Provide the (x, y) coordinate of the cell's center where the given text is located.  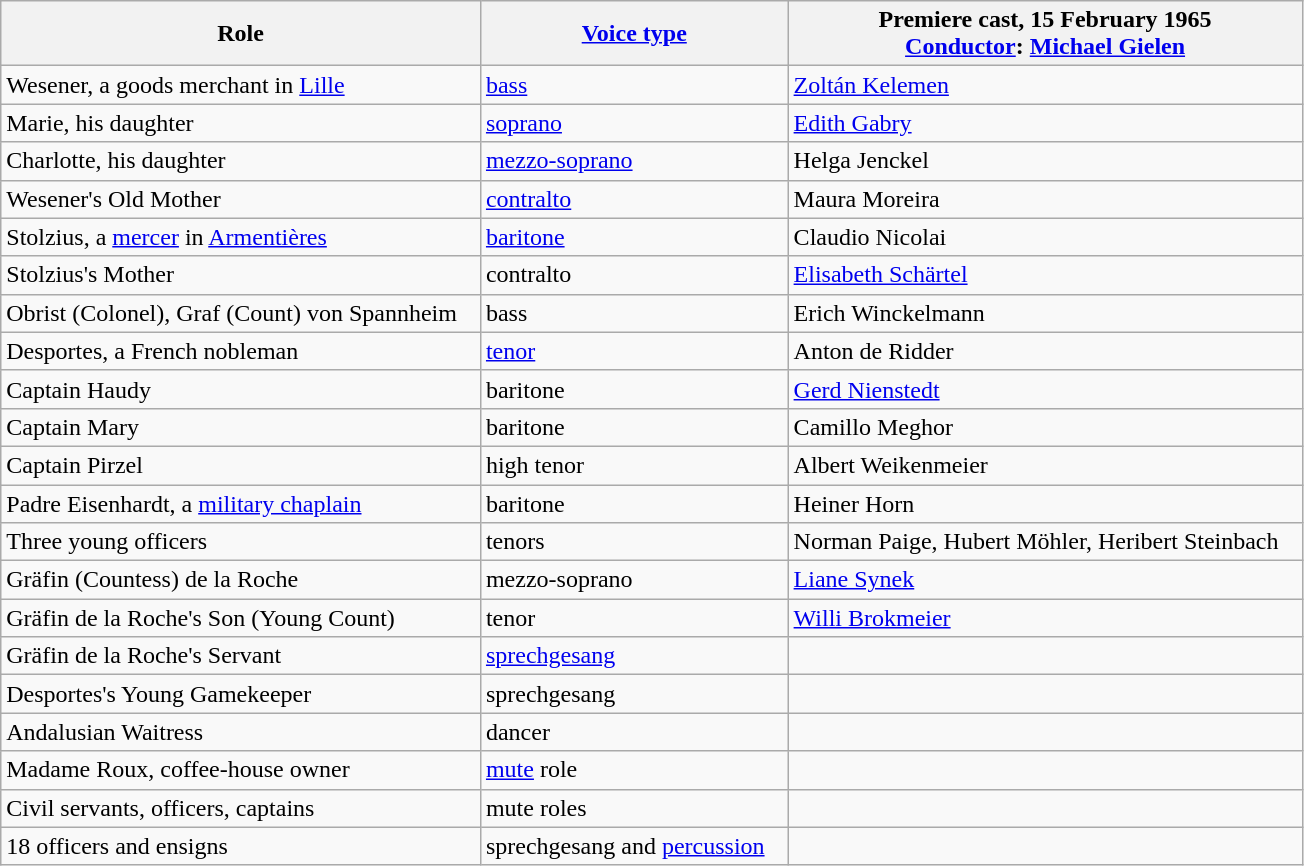
Three young officers (241, 542)
Claudio Nicolai (1045, 237)
Gräfin de la Roche's Son (Young Count) (241, 618)
Elisabeth Schärtel (1045, 275)
Charlotte, his daughter (241, 161)
Gräfin (Countess) de la Roche (241, 580)
18 officers and ensigns (241, 846)
mute role (634, 770)
Voice type (634, 34)
Anton de Ridder (1045, 351)
Wesener's Old Mother (241, 199)
sprechgesang and percussion (634, 846)
Desportes's Young Gamekeeper (241, 694)
Edith Gabry (1045, 123)
Erich Winckelmann (1045, 313)
Heiner Horn (1045, 503)
Role (241, 34)
Captain Haudy (241, 389)
Stolzius's Mother (241, 275)
Captain Mary (241, 427)
Marie, his daughter (241, 123)
soprano (634, 123)
Madame Roux, coffee-house owner (241, 770)
dancer (634, 732)
Captain Pirzel (241, 465)
Desportes, a French nobleman (241, 351)
high tenor (634, 465)
Camillo Meghor (1045, 427)
Norman Paige, Hubert Möhler, Heribert Steinbach (1045, 542)
Zoltán Kelemen (1045, 85)
Maura Moreira (1045, 199)
Albert Weikenmeier (1045, 465)
Padre Eisenhardt, a military chaplain (241, 503)
Andalusian Waitress (241, 732)
Civil servants, officers, captains (241, 808)
Stolzius, a mercer in Armentières (241, 237)
Gräfin de la Roche's Servant (241, 656)
Willi Brokmeier (1045, 618)
Wesener, a goods merchant in Lille (241, 85)
Gerd Nienstedt (1045, 389)
mute roles (634, 808)
Liane Synek (1045, 580)
tenors (634, 542)
Helga Jenckel (1045, 161)
Obrist (Colonel), Graf (Count) von Spannheim (241, 313)
Premiere cast, 15 February 1965Conductor: Michael Gielen (1045, 34)
